Pinpoint the cell where the given text exists, returning its [X, Y] midpoint coordinate. 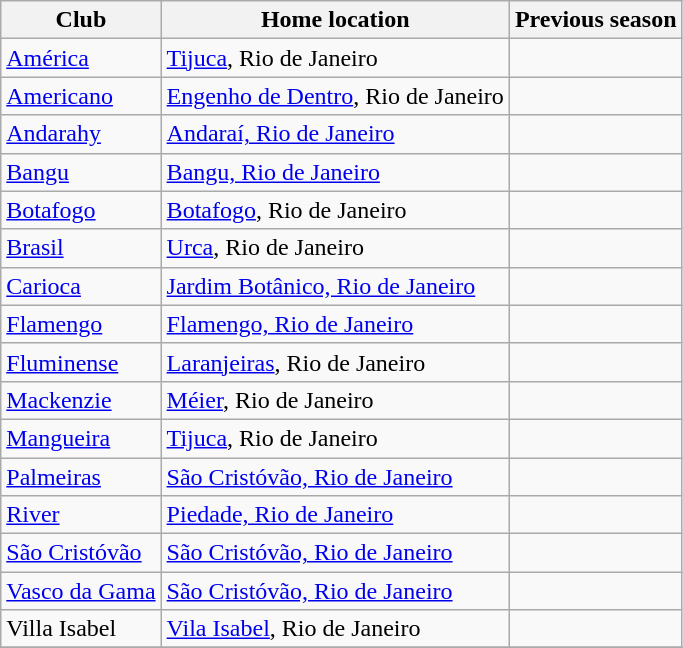
Urca, Rio de Janeiro [335, 248]
Méier, Rio de Janeiro [335, 400]
Club [81, 20]
São Cristóvão [81, 553]
Andarahy [81, 134]
Andaraí, Rio de Janeiro [335, 134]
Flamengo [81, 324]
Bangu, Rio de Janeiro [335, 172]
River [81, 515]
Home location [335, 20]
Mackenzie [81, 400]
Flamengo, Rio de Janeiro [335, 324]
Engenho de Dentro, Rio de Janeiro [335, 96]
Piedade, Rio de Janeiro [335, 515]
Laranjeiras, Rio de Janeiro [335, 362]
Carioca [81, 286]
Botafogo [81, 210]
Mangueira [81, 438]
Palmeiras [81, 477]
Vila Isabel, Rio de Janeiro [335, 629]
América [81, 58]
Fluminense [81, 362]
Vasco da Gama [81, 591]
Bangu [81, 172]
Previous season [596, 20]
Botafogo, Rio de Janeiro [335, 210]
Villa Isabel [81, 629]
Americano [81, 96]
Jardim Botânico, Rio de Janeiro [335, 286]
Brasil [81, 248]
